Output the [x, y] coordinate of the center of the cell containing the given text.  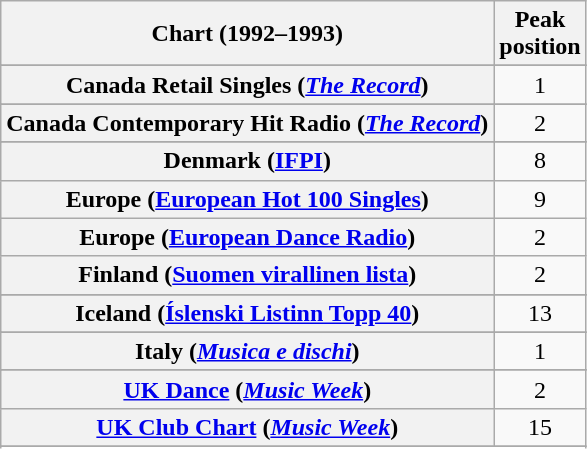
Chart (1992–1993) [248, 34]
Canada Contemporary Hit Radio (The Record) [248, 123]
8 [540, 161]
15 [540, 427]
UK Dance (Music Week) [248, 389]
Peakposition [540, 34]
UK Club Chart (Music Week) [248, 427]
Italy (Musica e dischi) [248, 351]
Europe (European Hot 100 Singles) [248, 199]
Canada Retail Singles (The Record) [248, 85]
Iceland (Íslenski Listinn Topp 40) [248, 313]
Finland (Suomen virallinen lista) [248, 275]
13 [540, 313]
Denmark (IFPI) [248, 161]
Europe (European Dance Radio) [248, 237]
9 [540, 199]
